Extract the (x, y) coordinate from the center of the cell holding the provided text.  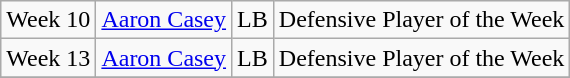
Week 10 (48, 20)
Week 13 (48, 58)
